Scan for the cell matching the given text and deliver its (x, y) coordinate at center. 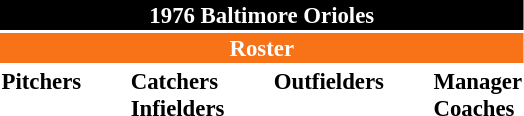
1976 Baltimore Orioles (262, 15)
Roster (262, 48)
